Detect which cell encompasses the target text, then output its (x, y) center coordinate. 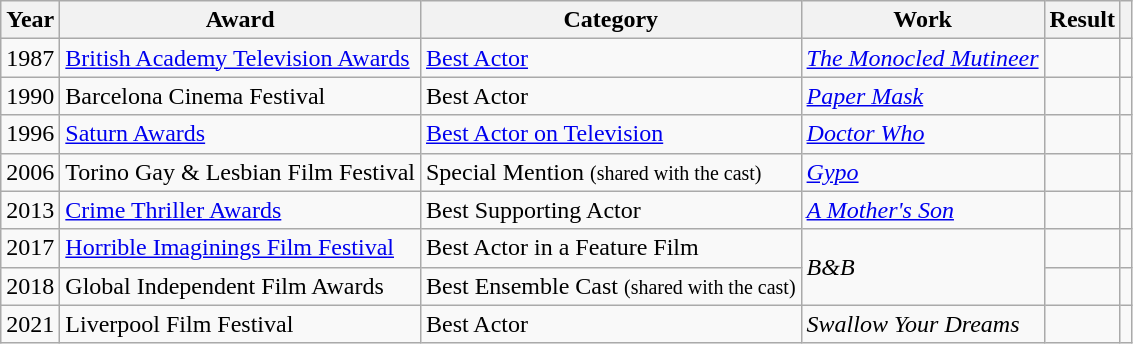
1996 (30, 134)
British Academy Television Awards (240, 58)
Category (610, 20)
Best Ensemble Cast (shared with the cast) (610, 286)
2017 (30, 248)
A Mother's Son (922, 210)
Special Mention (shared with the cast) (610, 172)
1987 (30, 58)
The Monocled Mutineer (922, 58)
Swallow Your Dreams (922, 324)
2021 (30, 324)
Saturn Awards (240, 134)
Global Independent Film Awards (240, 286)
Year (30, 20)
Horrible Imaginings Film Festival (240, 248)
2018 (30, 286)
Result (1082, 20)
Crime Thriller Awards (240, 210)
Gypo (922, 172)
Work (922, 20)
2006 (30, 172)
Award (240, 20)
Paper Mask (922, 96)
Liverpool Film Festival (240, 324)
Barcelona Cinema Festival (240, 96)
2013 (30, 210)
Best Actor on Television (610, 134)
Best Actor in a Feature Film (610, 248)
Torino Gay & Lesbian Film Festival (240, 172)
Best Supporting Actor (610, 210)
B&B (922, 267)
Doctor Who (922, 134)
1990 (30, 96)
